Provide the [x, y] coordinate of the cell's center where the given text is located.  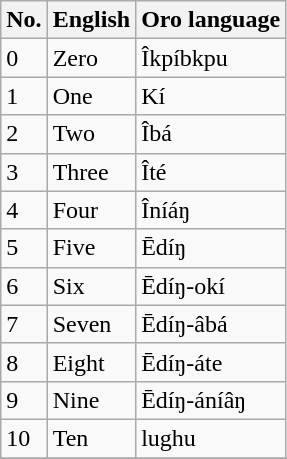
Five [91, 248]
5 [24, 248]
6 [24, 286]
8 [24, 362]
Ēdíŋ-okí [211, 286]
Ten [91, 438]
Ēdíŋ-âbá [211, 324]
0 [24, 58]
Seven [91, 324]
9 [24, 400]
2 [24, 134]
Ēdíŋ [211, 248]
One [91, 96]
10 [24, 438]
Ēdíŋ-áte [211, 362]
Eight [91, 362]
Îbá [211, 134]
1 [24, 96]
3 [24, 172]
Three [91, 172]
Four [91, 210]
lughu [211, 438]
Zero [91, 58]
Two [91, 134]
Îkpíbkpu [211, 58]
Kí [211, 96]
No. [24, 20]
Îníáŋ [211, 210]
Oro language [211, 20]
4 [24, 210]
Nine [91, 400]
7 [24, 324]
Ēdíŋ-áníâŋ [211, 400]
Îté [211, 172]
English [91, 20]
Six [91, 286]
